Scan for the cell matching the given text and deliver its (X, Y) coordinate at center. 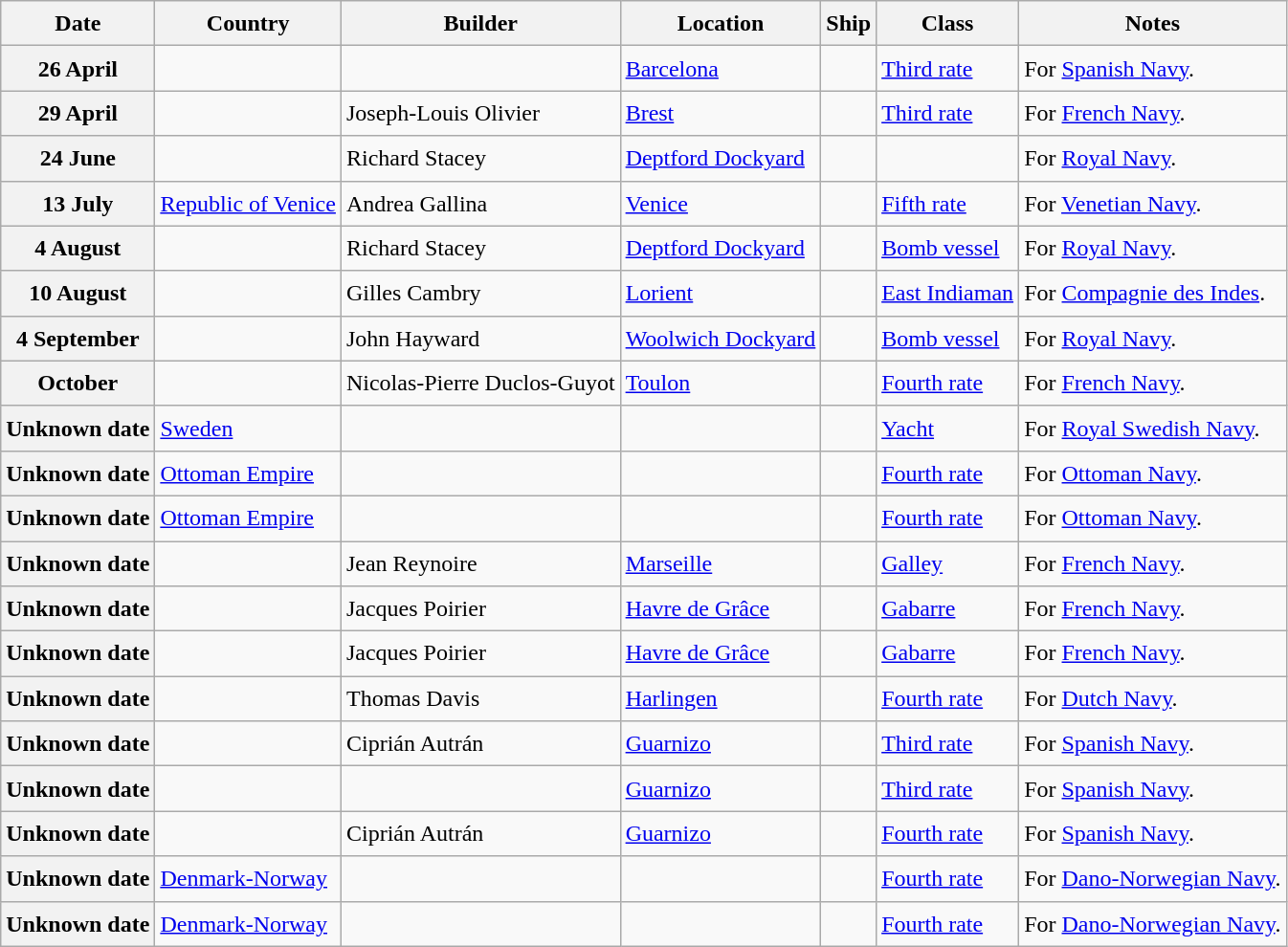
Fifth rate (947, 203)
October (78, 383)
Notes (1152, 23)
10 August (78, 293)
Brest (721, 113)
Woolwich Dockyard (721, 339)
For Venetian Navy. (1152, 203)
Builder (480, 23)
Yacht (947, 429)
Thomas Davis (480, 698)
Ship (849, 23)
Gilles Cambry (480, 293)
26 April (78, 69)
Sweden (249, 429)
For Dutch Navy. (1152, 698)
Venice (721, 203)
Lorient (721, 293)
Barcelona (721, 69)
Galley (947, 564)
Jean Reynoire (480, 564)
Andrea Gallina (480, 203)
29 April (78, 113)
John Hayward (480, 339)
Class (947, 23)
For Compagnie des Indes. (1152, 293)
4 August (78, 249)
East Indiaman (947, 293)
Joseph-Louis Olivier (480, 113)
13 July (78, 203)
Marseille (721, 564)
Toulon (721, 383)
4 September (78, 339)
Country (249, 23)
Location (721, 23)
For Royal Swedish Navy. (1152, 429)
Date (78, 23)
Nicolas-Pierre Duclos-Guyot (480, 383)
Harlingen (721, 698)
24 June (78, 159)
Republic of Venice (249, 203)
